Identify which cell holds the provided text, then report its (x, y) central coordinate. 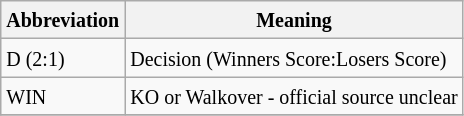
WIN (63, 96)
KO or Walkover - official source unclear (294, 96)
Meaning (294, 20)
Decision (Winners Score:Losers Score) (294, 58)
D (2:1) (63, 58)
Abbreviation (63, 20)
